Output the (x, y) coordinate of the center of the cell containing the given text.  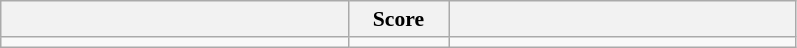
Score (398, 19)
